Scan for the cell matching the given text and deliver its [X, Y] coordinate at center. 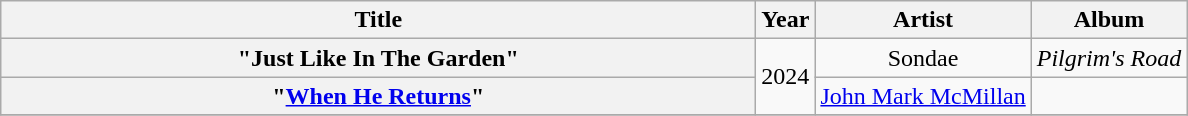
2024 [786, 77]
"When He Returns" [378, 96]
Title [378, 20]
"Just Like In The Garden" [378, 58]
Album [1109, 20]
Pilgrim's Road [1109, 58]
John Mark McMillan [923, 96]
Year [786, 20]
Sondae [923, 58]
Artist [923, 20]
